Scan for the cell matching the given text and deliver its [x, y] coordinate at center. 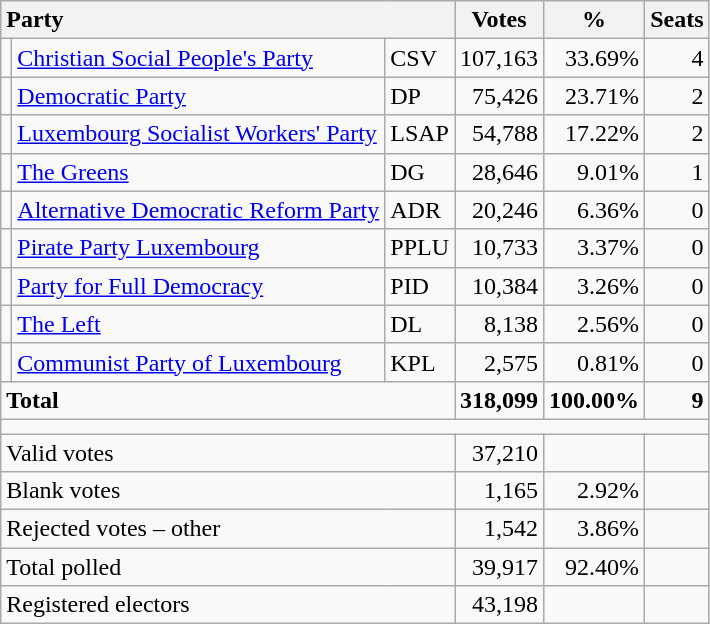
17.22% [594, 134]
3.86% [594, 529]
Alternative Democratic Reform Party [198, 210]
3.26% [594, 286]
Total polled [228, 567]
Luxembourg Socialist Workers' Party [198, 134]
The Greens [198, 172]
92.40% [594, 567]
1,542 [498, 529]
PID [420, 286]
8,138 [498, 324]
2.56% [594, 324]
10,384 [498, 286]
Democratic Party [198, 96]
75,426 [498, 96]
37,210 [498, 453]
23.71% [594, 96]
Rejected votes – other [228, 529]
PPLU [420, 248]
Total [228, 400]
Party for Full Democracy [198, 286]
Valid votes [228, 453]
DP [420, 96]
Registered electors [228, 605]
100.00% [594, 400]
Seats [677, 20]
9.01% [594, 172]
4 [677, 58]
% [594, 20]
Pirate Party Luxembourg [198, 248]
ADR [420, 210]
Christian Social People's Party [198, 58]
1 [677, 172]
2,575 [498, 362]
KPL [420, 362]
DG [420, 172]
2.92% [594, 491]
The Left [198, 324]
39,917 [498, 567]
3.37% [594, 248]
LSAP [420, 134]
9 [677, 400]
33.69% [594, 58]
20,246 [498, 210]
10,733 [498, 248]
28,646 [498, 172]
43,198 [498, 605]
Communist Party of Luxembourg [198, 362]
107,163 [498, 58]
Votes [498, 20]
54,788 [498, 134]
DL [420, 324]
318,099 [498, 400]
CSV [420, 58]
Blank votes [228, 491]
0.81% [594, 362]
Party [228, 20]
1,165 [498, 491]
6.36% [594, 210]
